Output the (X, Y) coordinate of the center of the cell containing the given text.  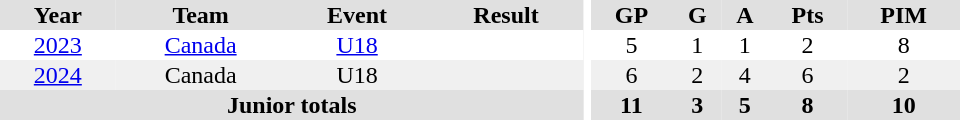
Result (506, 15)
2023 (58, 45)
GP (631, 15)
PIM (904, 15)
G (698, 15)
Pts (808, 15)
Junior totals (292, 105)
A (745, 15)
Year (58, 15)
Team (201, 15)
3 (698, 105)
2024 (58, 75)
10 (904, 105)
4 (745, 75)
11 (631, 105)
Event (358, 15)
